Output the (x, y) coordinate of the center of the cell containing the given text.  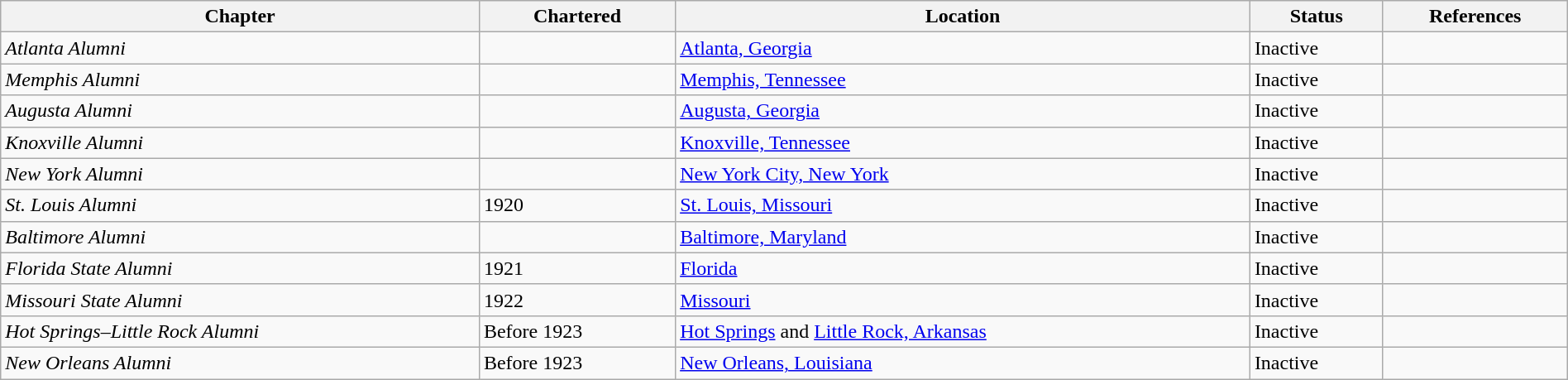
Chartered (577, 17)
Atlanta Alumni (240, 48)
Memphis, Tennessee (963, 79)
Hot Springs–Little Rock Alumni (240, 331)
Memphis Alumni (240, 79)
1922 (577, 300)
New Orleans Alumni (240, 363)
New York City, New York (963, 174)
Florida State Alumni (240, 268)
Knoxville, Tennessee (963, 142)
References (1475, 17)
Augusta, Georgia (963, 111)
Hot Springs and Little Rock, Arkansas (963, 331)
Missouri (963, 300)
Status (1317, 17)
New York Alumni (240, 174)
St. Louis, Missouri (963, 205)
1921 (577, 268)
1920 (577, 205)
New Orleans, Louisiana (963, 363)
Baltimore, Maryland (963, 237)
St. Louis Alumni (240, 205)
Missouri State Alumni (240, 300)
Baltimore Alumni (240, 237)
Florida (963, 268)
Location (963, 17)
Atlanta, Georgia (963, 48)
Augusta Alumni (240, 111)
Knoxville Alumni (240, 142)
Chapter (240, 17)
